From the cell containing the given text, extract its center point as (X, Y) coordinate. 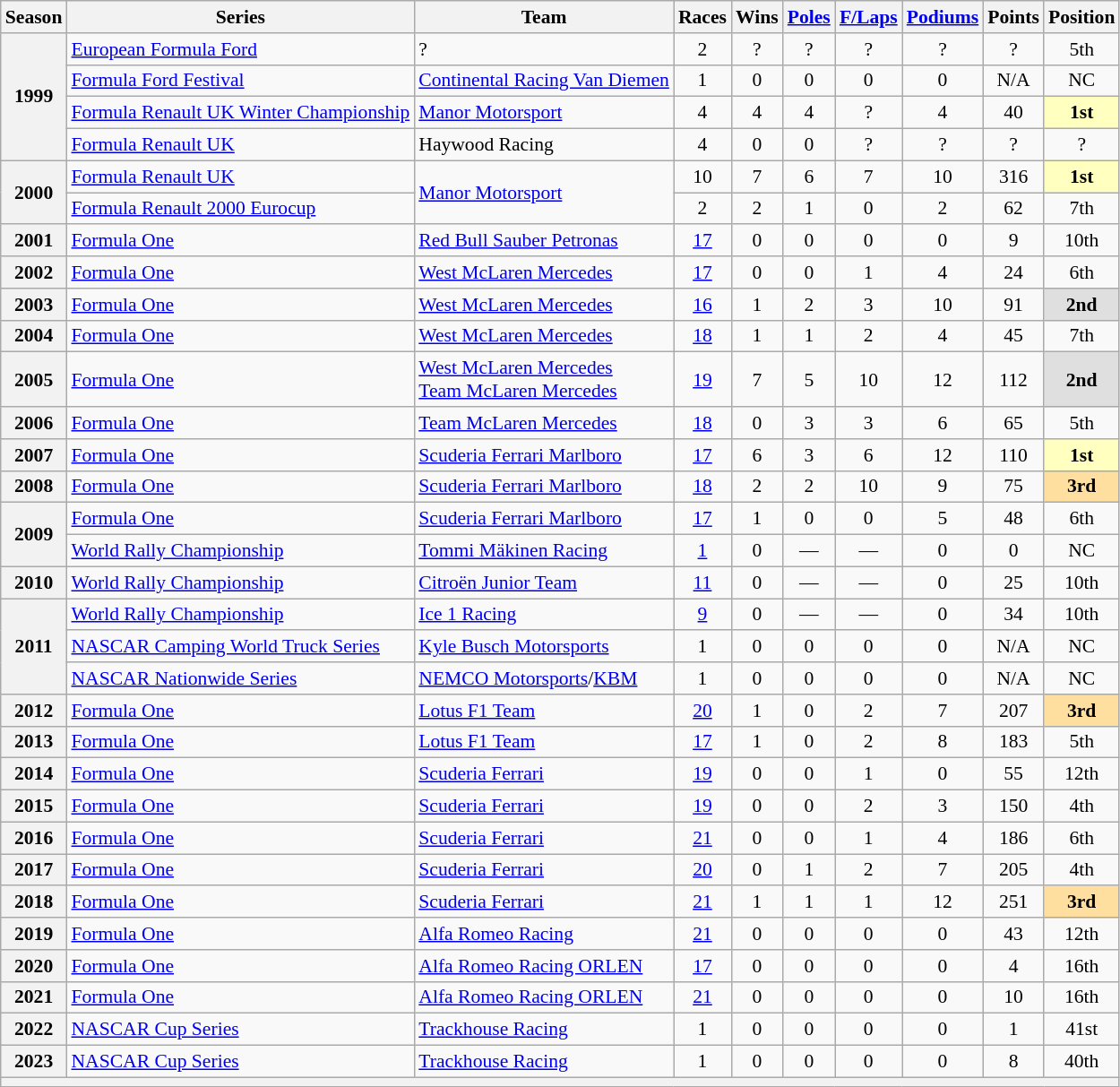
186 (1013, 838)
Alfa Romeo Racing (544, 934)
65 (1013, 423)
Tommi Mäkinen Racing (544, 551)
183 (1013, 742)
2009 (34, 534)
251 (1013, 902)
24 (1013, 272)
2013 (34, 742)
Podiums (943, 17)
16 (702, 305)
45 (1013, 336)
Races (702, 17)
Formula Renault 2000 Eurocup (240, 209)
2000 (34, 192)
Team (544, 17)
Points (1013, 17)
150 (1013, 807)
Formula Renault UK Winter Championship (240, 113)
Position (1081, 17)
43 (1013, 934)
48 (1013, 519)
Haywood Racing (544, 145)
2003 (34, 305)
2020 (34, 966)
11 (702, 582)
207 (1013, 711)
2011 (34, 647)
40 (1013, 113)
Continental Racing Van Diemen (544, 81)
Team McLaren Mercedes (544, 423)
European Formula Ford (240, 49)
Formula Ford Festival (240, 81)
2001 (34, 241)
F/Laps (869, 17)
2004 (34, 336)
Poles (809, 17)
2002 (34, 272)
Ice 1 Racing (544, 615)
Red Bull Sauber Petronas (544, 241)
2023 (34, 1062)
2022 (34, 1030)
Wins (757, 17)
2017 (34, 870)
75 (1013, 487)
316 (1013, 177)
2010 (34, 582)
1999 (34, 97)
62 (1013, 209)
205 (1013, 870)
NASCAR Camping World Truck Series (240, 647)
Kyle Busch Motorsports (544, 647)
40th (1081, 1062)
112 (1013, 380)
55 (1013, 774)
34 (1013, 615)
2019 (34, 934)
2006 (34, 423)
2005 (34, 380)
2018 (34, 902)
91 (1013, 305)
NASCAR Nationwide Series (240, 678)
2015 (34, 807)
25 (1013, 582)
2014 (34, 774)
2007 (34, 455)
2021 (34, 997)
2012 (34, 711)
NEMCO Motorsports/KBM (544, 678)
Series (240, 17)
West McLaren MercedesTeam McLaren Mercedes (544, 380)
Citroën Junior Team (544, 582)
110 (1013, 455)
2008 (34, 487)
Season (34, 17)
2016 (34, 838)
41st (1081, 1030)
